Pinpoint the cell where the given text exists, returning its (X, Y) midpoint coordinate. 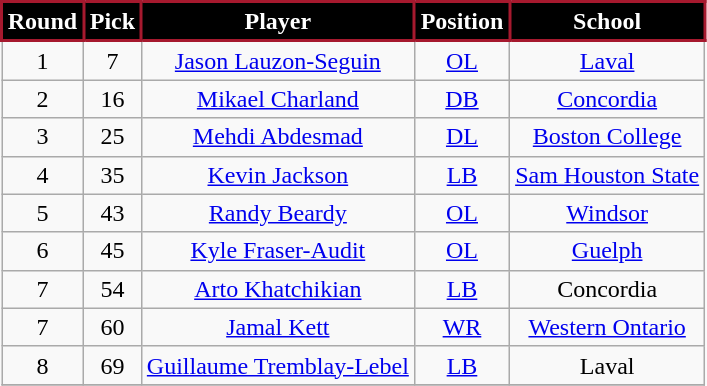
Kevin Jackson (278, 175)
Round (43, 22)
43 (112, 213)
54 (112, 289)
25 (112, 137)
1 (43, 60)
3 (43, 137)
Jamal Kett (278, 327)
Position (462, 22)
Guelph (608, 251)
2 (43, 99)
Sam Houston State (608, 175)
Mikael Charland (278, 99)
Guillaume Tremblay-Lebel (278, 365)
WR (462, 327)
Pick (112, 22)
DB (462, 99)
Boston College (608, 137)
Jason Lauzon-Seguin (278, 60)
8 (43, 365)
Western Ontario (608, 327)
6 (43, 251)
Mehdi Abdesmad (278, 137)
69 (112, 365)
Kyle Fraser-Audit (278, 251)
35 (112, 175)
16 (112, 99)
Randy Beardy (278, 213)
5 (43, 213)
Player (278, 22)
45 (112, 251)
DL (462, 137)
60 (112, 327)
4 (43, 175)
School (608, 22)
Windsor (608, 213)
Arto Khatchikian (278, 289)
